Locate the cell with the specified text and output its (X, Y) center coordinate. 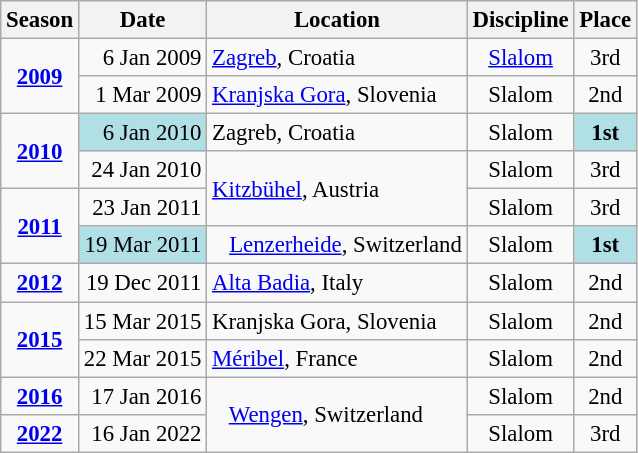
Season (40, 20)
Discipline (520, 20)
16 Jan 2022 (142, 433)
2016 (40, 396)
Date (142, 20)
22 Mar 2015 (142, 358)
6 Jan 2009 (142, 58)
Wengen, Switzerland (337, 414)
15 Mar 2015 (142, 321)
Méribel, France (337, 358)
19 Mar 2011 (142, 245)
23 Jan 2011 (142, 208)
6 Jan 2010 (142, 133)
1 Mar 2009 (142, 95)
2011 (40, 226)
2022 (40, 433)
2012 (40, 283)
2009 (40, 76)
Kitzbühel, Austria (337, 188)
19 Dec 2011 (142, 283)
Location (337, 20)
2010 (40, 152)
24 Jan 2010 (142, 170)
Alta Badia, Italy (337, 283)
2015 (40, 340)
Place (605, 20)
Lenzerheide, Switzerland (337, 245)
17 Jan 2016 (142, 396)
